Output the [x, y] coordinate of the center of the cell containing the given text.  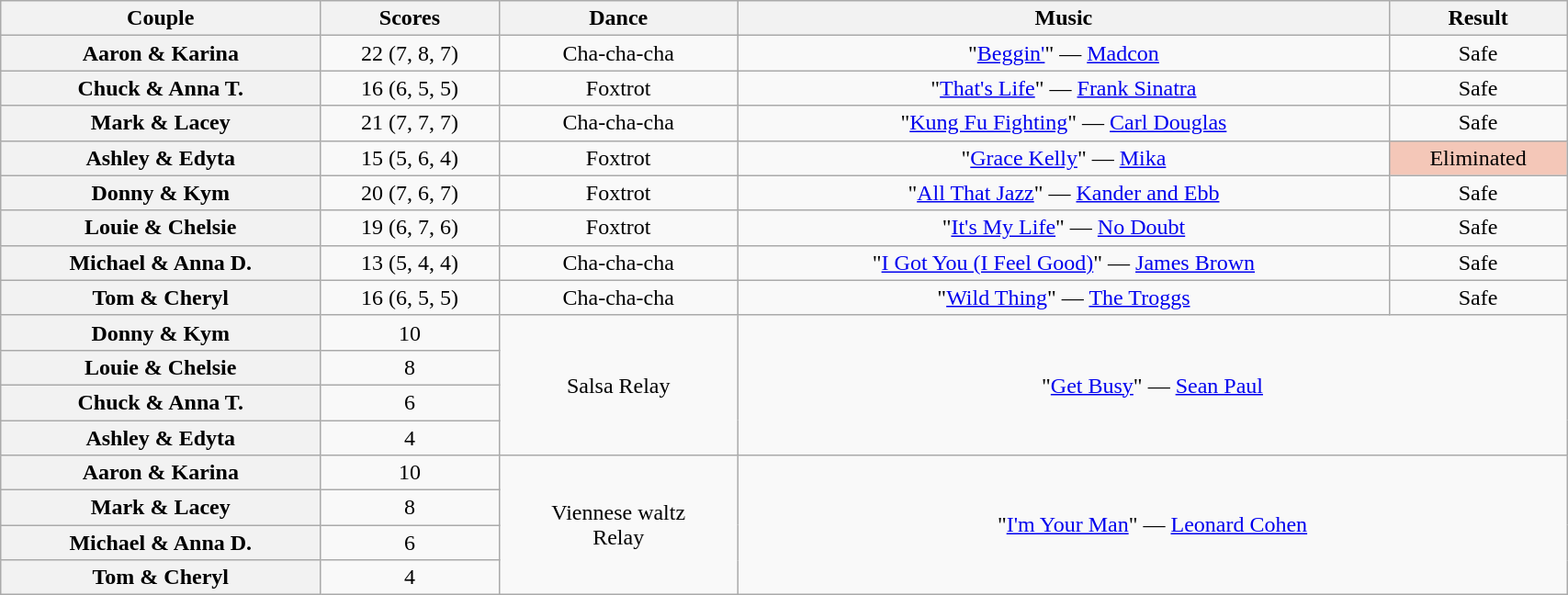
19 (6, 7, 6) [410, 228]
"That's Life" — Frank Sinatra [1064, 88]
22 (7, 8, 7) [410, 53]
Couple [161, 18]
Salsa Relay [618, 385]
Eliminated [1477, 158]
Viennese waltzRelay [618, 525]
"I'm Your Man" — Leonard Cohen [1152, 525]
"I Got You (I Feel Good)" — James Brown [1064, 263]
Scores [410, 18]
"Grace Kelly" — Mika [1064, 158]
Music [1064, 18]
"Kung Fu Fighting" — Carl Douglas [1064, 123]
"Get Busy" — Sean Paul [1152, 385]
Result [1477, 18]
"It's My Life" — No Doubt [1064, 228]
"All That Jazz" — Kander and Ebb [1064, 193]
Dance [618, 18]
"Beggin'" — Madcon [1064, 53]
15 (5, 6, 4) [410, 158]
"Wild Thing" — The Troggs [1064, 297]
13 (5, 4, 4) [410, 263]
20 (7, 6, 7) [410, 193]
21 (7, 7, 7) [410, 123]
